Return the (x, y) coordinate for the center point of the cell that contains the specified text.  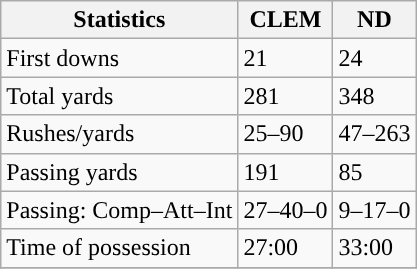
Total yards (120, 96)
27:00 (286, 248)
47–263 (374, 134)
Statistics (120, 20)
281 (286, 96)
33:00 (374, 248)
First downs (120, 58)
Rushes/yards (120, 134)
25–90 (286, 134)
Passing: Comp–Att–Int (120, 210)
Time of possession (120, 248)
85 (374, 172)
24 (374, 58)
21 (286, 58)
9–17–0 (374, 210)
CLEM (286, 20)
191 (286, 172)
27–40–0 (286, 210)
ND (374, 20)
348 (374, 96)
Passing yards (120, 172)
